Search for the cell housing the specified text and yield its [x, y] center coordinate. 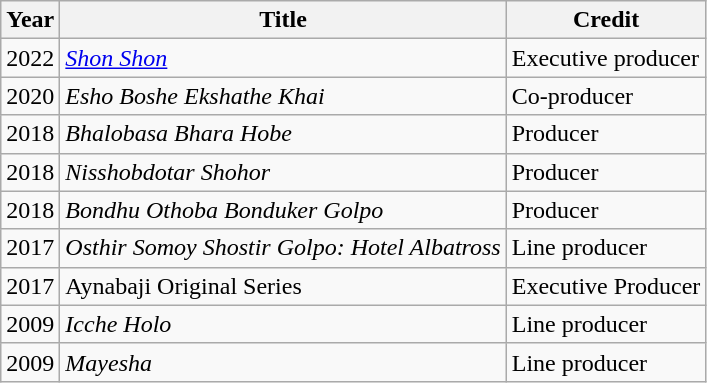
Bondhu Othoba Bonduker Golpo [283, 210]
Osthir Somoy Shostir Golpo: Hotel Albatross [283, 248]
Aynabaji Original Series [283, 286]
2020 [30, 96]
Nisshobdotar Shohor [283, 172]
Bhalobasa Bhara Hobe [283, 134]
Shon Shon [283, 58]
Icche Holo [283, 324]
Esho Boshe Ekshathe Khai [283, 96]
Title [283, 20]
Credit [606, 20]
Mayesha [283, 362]
2022 [30, 58]
Executive producer [606, 58]
Co-producer [606, 96]
Year [30, 20]
Executive Producer [606, 286]
